Provide the (x, y) coordinate of the cell's center where the given text is located.  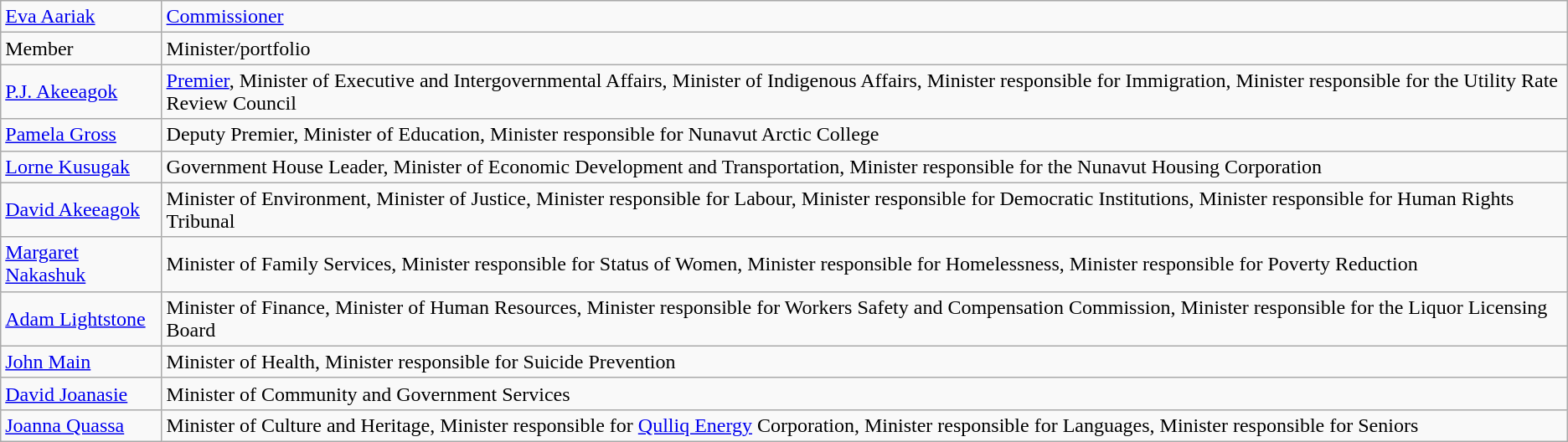
Minister of Community and Government Services (864, 393)
David Akeeagok (81, 209)
P.J. Akeeagok (81, 92)
Adam Lightstone (81, 318)
Minister/portfolio (864, 49)
Margaret Nakashuk (81, 265)
Joanna Quassa (81, 425)
Eva Aariak (81, 17)
Minister of Health, Minister responsible for Suicide Prevention (864, 362)
Lorne Kusugak (81, 167)
Commissioner (864, 17)
John Main (81, 362)
David Joanasie (81, 393)
Pamela Gross (81, 135)
Government House Leader, Minister of Economic Development and Transportation, Minister responsible for the Nunavut Housing Corporation (864, 167)
Deputy Premier, Minister of Education, Minister responsible for Nunavut Arctic College (864, 135)
Member (81, 49)
